Identify which cell holds the provided text, then report its (x, y) central coordinate. 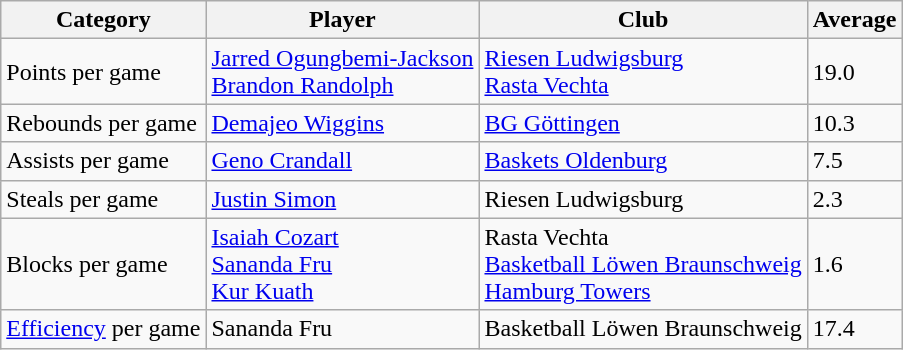
Riesen Ludwigsburg (643, 199)
Category (104, 20)
Justin Simon (342, 199)
2.3 (854, 199)
BG Göttingen (643, 123)
Club (643, 20)
Player (342, 20)
Steals per game (104, 199)
Demajeo Wiggins (342, 123)
Riesen LudwigsburgRasta Vechta (643, 72)
Jarred Ogungbemi-Jackson Brandon Randolph (342, 72)
Isaiah Cozart Sananda Fru Kur Kuath (342, 264)
Assists per game (104, 161)
Rasta VechtaBasketball Löwen BraunschweigHamburg Towers (643, 264)
1.6 (854, 264)
Average (854, 20)
Points per game (104, 72)
7.5 (854, 161)
Efficiency per game (104, 329)
Sananda Fru (342, 329)
Basketball Löwen Braunschweig (643, 329)
19.0 (854, 72)
17.4 (854, 329)
Blocks per game (104, 264)
Rebounds per game (104, 123)
10.3 (854, 123)
Baskets Oldenburg (643, 161)
Geno Crandall (342, 161)
